Scan for the cell matching the given text and deliver its (x, y) coordinate at center. 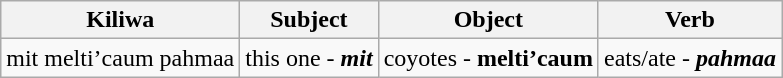
mit melti’caum pahmaa (120, 58)
coyotes - melti’caum (488, 58)
Verb (690, 20)
Object (488, 20)
this one - mit (309, 58)
eats/ate - pahmaa (690, 58)
Kiliwa (120, 20)
Subject (309, 20)
